Pinpoint the cell where the given text exists, returning its (X, Y) midpoint coordinate. 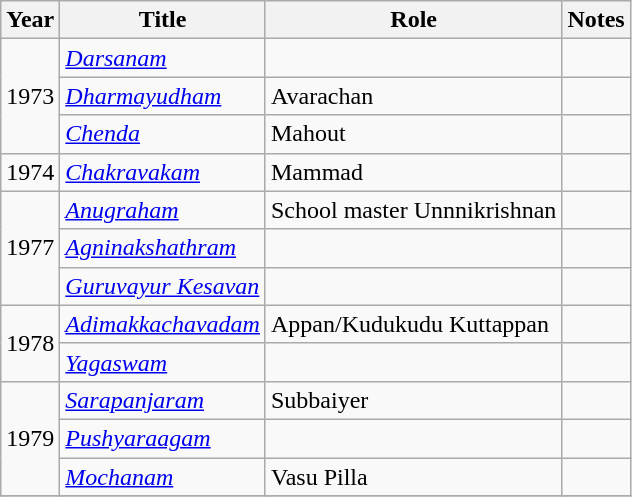
Title (163, 20)
Chenda (163, 134)
Darsanam (163, 58)
Subbaiyer (413, 400)
Agninakshathram (163, 248)
Appan/Kudukudu Kuttappan (413, 324)
1978 (30, 343)
Year (30, 20)
Mahout (413, 134)
Mochanam (163, 477)
Dharmayudham (163, 96)
Notes (596, 20)
Yagaswam (163, 362)
1977 (30, 248)
School master Unnnikrishnan (413, 210)
Role (413, 20)
Mammad (413, 172)
Pushyaraagam (163, 438)
Vasu Pilla (413, 477)
1973 (30, 96)
Chakravakam (163, 172)
Avarachan (413, 96)
Adimakkachavadam (163, 324)
1979 (30, 438)
Guruvayur Kesavan (163, 286)
Sarapanjaram (163, 400)
Anugraham (163, 210)
1974 (30, 172)
